Detect which cell encompasses the target text, then output its (X, Y) center coordinate. 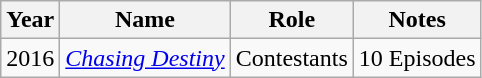
2016 (30, 58)
Year (30, 20)
Name (145, 20)
10 Episodes (417, 58)
Role (292, 20)
Contestants (292, 58)
Chasing Destiny (145, 58)
Notes (417, 20)
